Extract the [x, y] coordinate from the center of the cell holding the provided text.  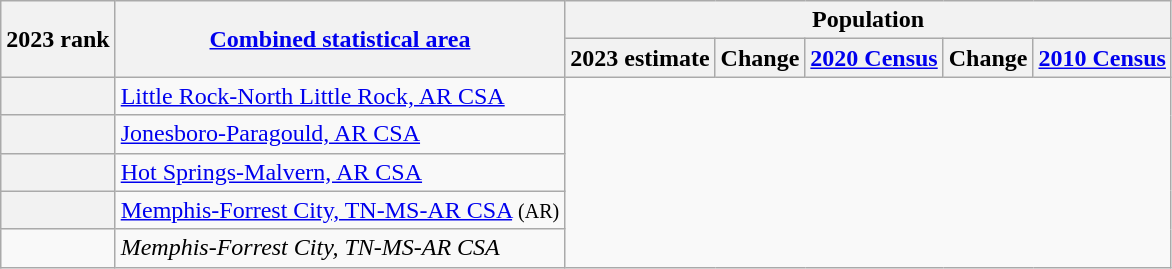
Population [868, 20]
Hot Springs-Malvern, AR CSA [340, 172]
Jonesboro-Paragould, AR CSA [340, 134]
2020 Census [874, 58]
Memphis-Forrest City, TN-MS-AR CSA [340, 248]
2010 Census [1102, 58]
Memphis-Forrest City, TN-MS-AR CSA (AR) [340, 210]
Little Rock-North Little Rock, AR CSA [340, 96]
Combined statistical area [340, 39]
2023 estimate [640, 58]
2023 rank [58, 39]
